For the text-containing cell, return its midpoint in (x, y) coordinate format. 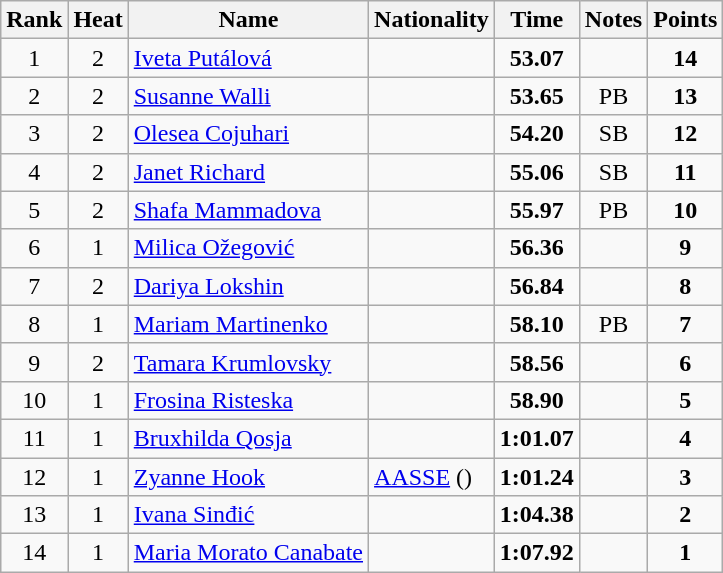
Dariya Lokshin (248, 286)
Tamara Krumlovsky (248, 362)
Shafa Mammadova (248, 210)
58.10 (536, 324)
Iveta Putálová (248, 58)
58.56 (536, 362)
54.20 (536, 134)
Susanne Walli (248, 96)
Milica Ožegović (248, 248)
Maria Morato Canabate (248, 553)
56.84 (536, 286)
1:01.24 (536, 477)
Ivana Sinđić (248, 515)
Rank (34, 20)
58.90 (536, 400)
Time (536, 20)
Nationality (432, 20)
55.06 (536, 172)
1:07.92 (536, 553)
1:04.38 (536, 515)
1:01.07 (536, 438)
Zyanne Hook (248, 477)
Points (686, 20)
Heat (98, 20)
Frosina Risteska (248, 400)
Bruxhilda Qosja (248, 438)
Olesea Cojuhari (248, 134)
Mariam Martinenko (248, 324)
56.36 (536, 248)
Name (248, 20)
Notes (613, 20)
53.65 (536, 96)
AASSE () (432, 477)
Janet Richard (248, 172)
55.97 (536, 210)
53.07 (536, 58)
